Capture the cell that displays the provided text and extract its (x, y) central coordinate. 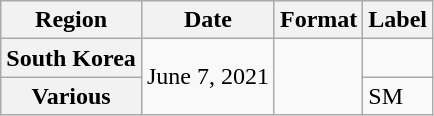
Various (72, 96)
SM (398, 96)
Format (318, 20)
Date (208, 20)
South Korea (72, 58)
Label (398, 20)
June 7, 2021 (208, 77)
Region (72, 20)
